Return [X, Y] of the center of cell containing provided text 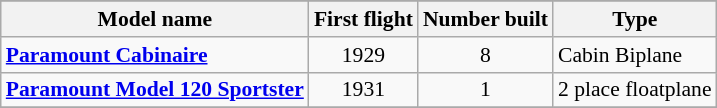
First flight [364, 19]
1931 [364, 90]
1929 [364, 55]
2 place floatplane [635, 90]
Number built [486, 19]
8 [486, 55]
Model name [155, 19]
1 [486, 90]
Type [635, 19]
Paramount Model 120 Sportster [155, 90]
Cabin Biplane [635, 55]
Paramount Cabinaire [155, 55]
